For the text-containing cell, return its midpoint in [X, Y] coordinate format. 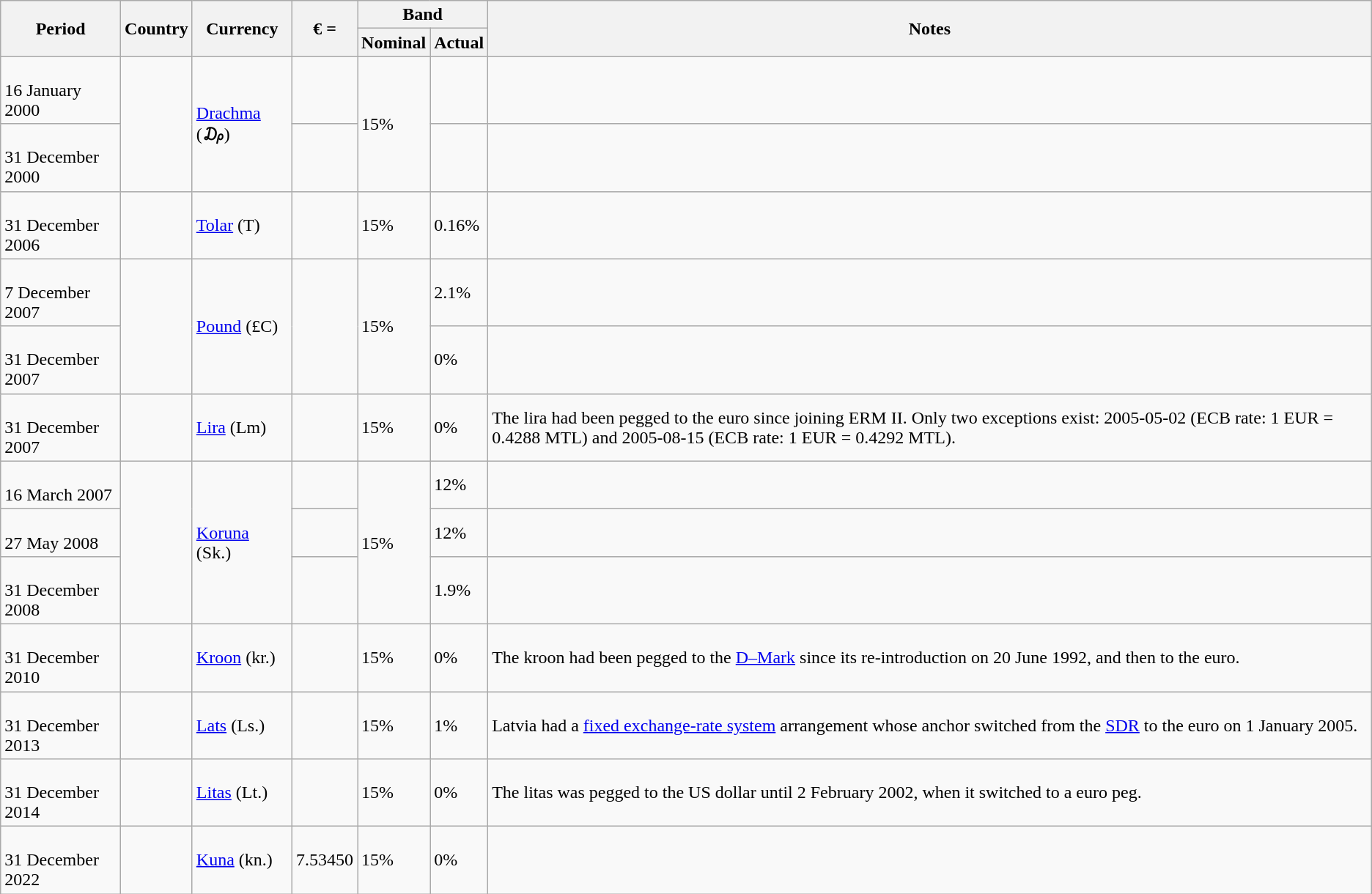
0.16% [459, 225]
16 January 2000 [61, 90]
Band [423, 15]
Latvia had a fixed exchange-rate system arrangement whose anchor switched from the SDR to the euro on 1 January 2005. [930, 725]
31 December 2008 [61, 590]
7.53450 [324, 860]
27 May 2008 [61, 532]
Drachma (₯) [242, 124]
31 December 2014 [61, 793]
1.9% [459, 590]
Notes [930, 29]
31 December 2013 [61, 725]
16 March 2007 [61, 485]
Litas (Lt.) [242, 793]
7 December 2007 [61, 292]
€ = [324, 29]
The kroon had been pegged to the D–Mark since its re-introduction on 20 June 1992, and then to the euro. [930, 657]
1% [459, 725]
Actual [459, 43]
Country [157, 29]
31 December 2000 [61, 158]
Kuna (kn.) [242, 860]
Koruna (Sk.) [242, 542]
Currency [242, 29]
Period [61, 29]
31 December 2010 [61, 657]
31 December 2022 [61, 860]
The litas was pegged to the US dollar until 2 February 2002, when it switched to a euro peg. [930, 793]
Kroon (kr.) [242, 657]
Lira (Lm) [242, 427]
31 December 2006 [61, 225]
2.1% [459, 292]
Nominal [394, 43]
Pound (£C) [242, 326]
Tolar (T) [242, 225]
Lats (Ls.) [242, 725]
